Detect which cell encompasses the target text, then output its [x, y] center coordinate. 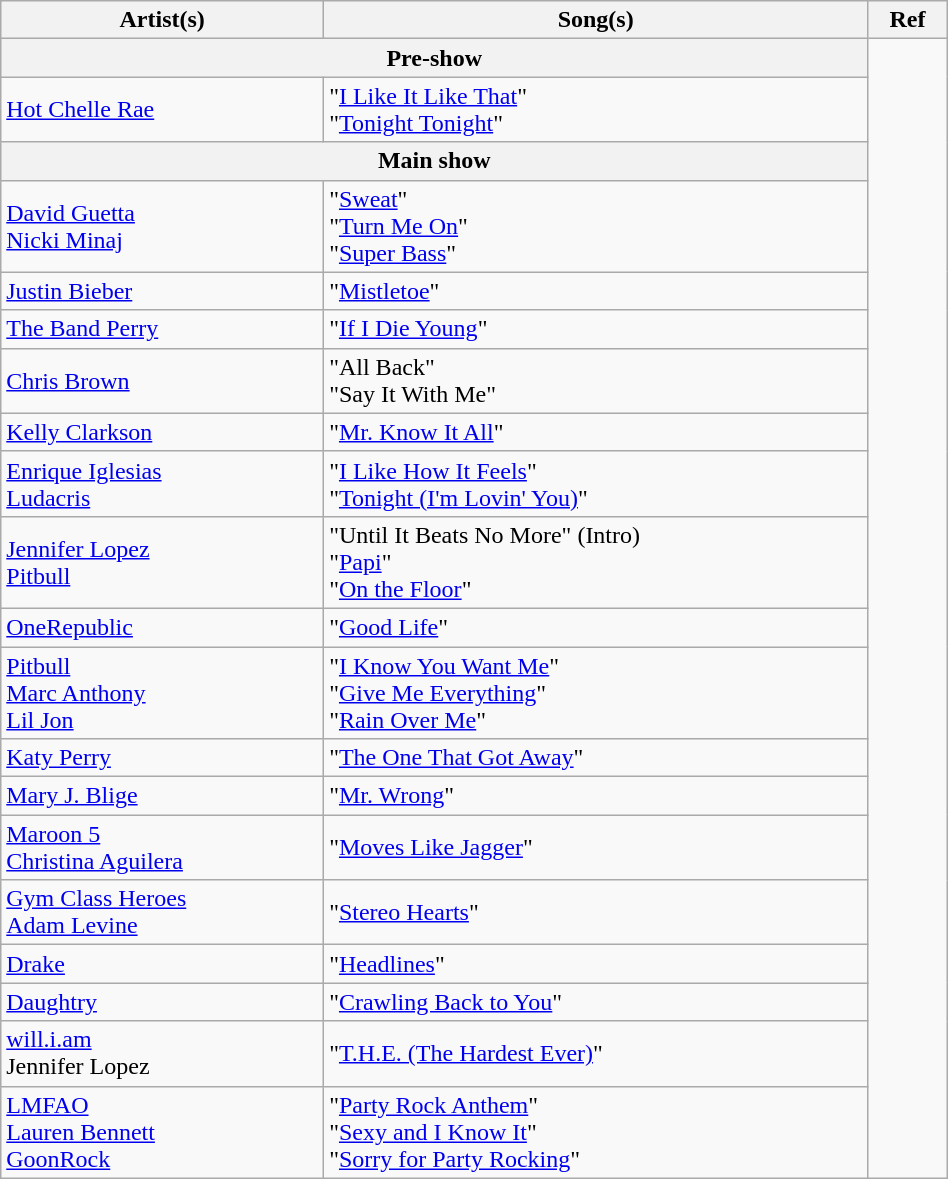
LMFAOLauren BennettGoonRock [162, 1132]
"Crawling Back to You" [596, 1002]
"Sweat""Turn Me On""Super Bass" [596, 226]
will.i.amJennifer Lopez [162, 1054]
Artist(s) [162, 20]
"Moves Like Jagger" [596, 848]
Maroon 5Christina Aguilera [162, 848]
Main show [434, 161]
"Good Life" [596, 627]
"Mr. Wrong" [596, 796]
Kelly Clarkson [162, 432]
Ref [908, 20]
Enrique IglesiasLudacris [162, 484]
"If I Die Young" [596, 329]
OneRepublic [162, 627]
Chris Brown [162, 380]
Katy Perry [162, 758]
"Mr. Know It All" [596, 432]
Justin Bieber [162, 291]
Jennifer LopezPitbull [162, 562]
"Headlines" [596, 964]
"Party Rock Anthem""Sexy and I Know It""Sorry for Party Rocking" [596, 1132]
Song(s) [596, 20]
"The One That Got Away" [596, 758]
"All Back""Say It With Me" [596, 380]
"I Like How It Feels""Tonight (I'm Lovin' You)" [596, 484]
Drake [162, 964]
"Until It Beats No More" (Intro)"Papi""On the Floor" [596, 562]
Mary J. Blige [162, 796]
PitbullMarc AnthonyLil Jon [162, 692]
"Stereo Hearts" [596, 912]
"I Like It Like That""Tonight Tonight" [596, 110]
The Band Perry [162, 329]
"I Know You Want Me""Give Me Everything""Rain Over Me" [596, 692]
Daughtry [162, 1002]
"T.H.E. (The Hardest Ever)" [596, 1054]
Hot Chelle Rae [162, 110]
David GuettaNicki Minaj [162, 226]
Pre-show [434, 58]
"Mistletoe" [596, 291]
Gym Class HeroesAdam Levine [162, 912]
